Provide the (X, Y) coordinate of the cell's center where the given text is located.  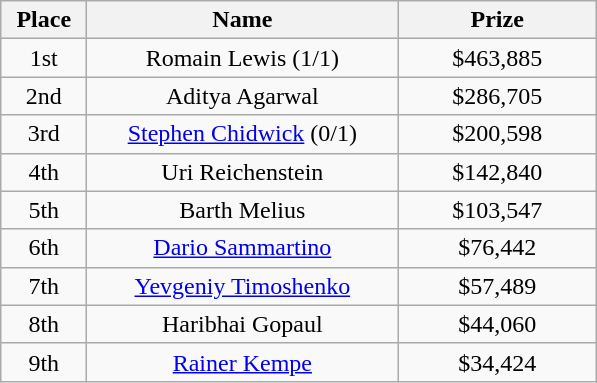
Yevgeniy Timoshenko (242, 286)
$103,547 (498, 210)
Prize (498, 20)
$34,424 (498, 362)
Uri Reichenstein (242, 172)
$44,060 (498, 324)
$200,598 (498, 134)
7th (44, 286)
Haribhai Gopaul (242, 324)
Rainer Kempe (242, 362)
Aditya Agarwal (242, 96)
1st (44, 58)
$142,840 (498, 172)
3rd (44, 134)
Name (242, 20)
Romain Lewis (1/1) (242, 58)
6th (44, 248)
Stephen Chidwick (0/1) (242, 134)
$463,885 (498, 58)
4th (44, 172)
Dario Sammartino (242, 248)
5th (44, 210)
Barth Melius (242, 210)
$57,489 (498, 286)
9th (44, 362)
$76,442 (498, 248)
2nd (44, 96)
Place (44, 20)
8th (44, 324)
$286,705 (498, 96)
